For the text-containing cell, return its midpoint in (x, y) coordinate format. 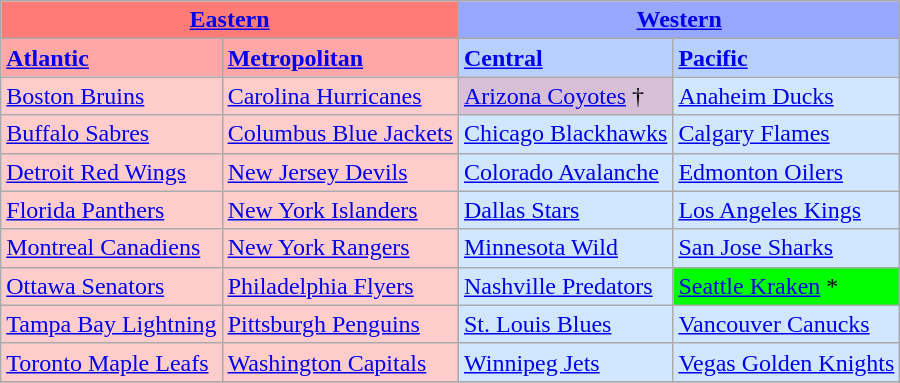
Pacific (786, 58)
Atlantic (112, 58)
Anaheim Ducks (786, 96)
Buffalo Sabres (112, 134)
Nashville Predators (565, 286)
Ottawa Senators (112, 286)
Minnesota Wild (565, 248)
Calgary Flames (786, 134)
Eastern (230, 20)
New York Islanders (340, 210)
New Jersey Devils (340, 172)
Colorado Avalanche (565, 172)
Winnipeg Jets (565, 362)
Philadelphia Flyers (340, 286)
San Jose Sharks (786, 248)
Pittsburgh Penguins (340, 324)
Tampa Bay Lightning (112, 324)
Chicago Blackhawks (565, 134)
Arizona Coyotes † (565, 96)
Washington Capitals (340, 362)
Columbus Blue Jackets (340, 134)
Central (565, 58)
Vancouver Canucks (786, 324)
Boston Bruins (112, 96)
Detroit Red Wings (112, 172)
Florida Panthers (112, 210)
New York Rangers (340, 248)
Carolina Hurricanes (340, 96)
Los Angeles Kings (786, 210)
Western (678, 20)
Seattle Kraken * (786, 286)
Dallas Stars (565, 210)
Edmonton Oilers (786, 172)
Metropolitan (340, 58)
St. Louis Blues (565, 324)
Vegas Golden Knights (786, 362)
Toronto Maple Leafs (112, 362)
Montreal Canadiens (112, 248)
